Identify which cell holds the provided text, then report its (x, y) central coordinate. 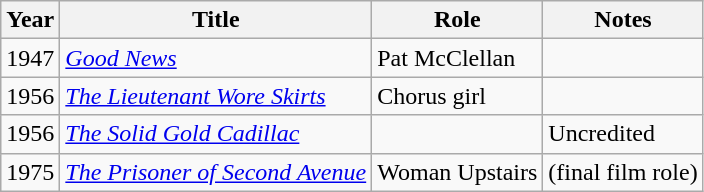
(final film role) (623, 172)
Uncredited (623, 134)
1975 (30, 172)
Notes (623, 20)
Title (216, 20)
Pat McClellan (458, 58)
The Lieutenant Wore Skirts (216, 96)
The Prisoner of Second Avenue (216, 172)
1947 (30, 58)
The Solid Gold Cadillac (216, 134)
Year (30, 20)
Good News (216, 58)
Role (458, 20)
Chorus girl (458, 96)
Woman Upstairs (458, 172)
